Determine the [x, y] coordinate at the center of the cell enclosing the given text.  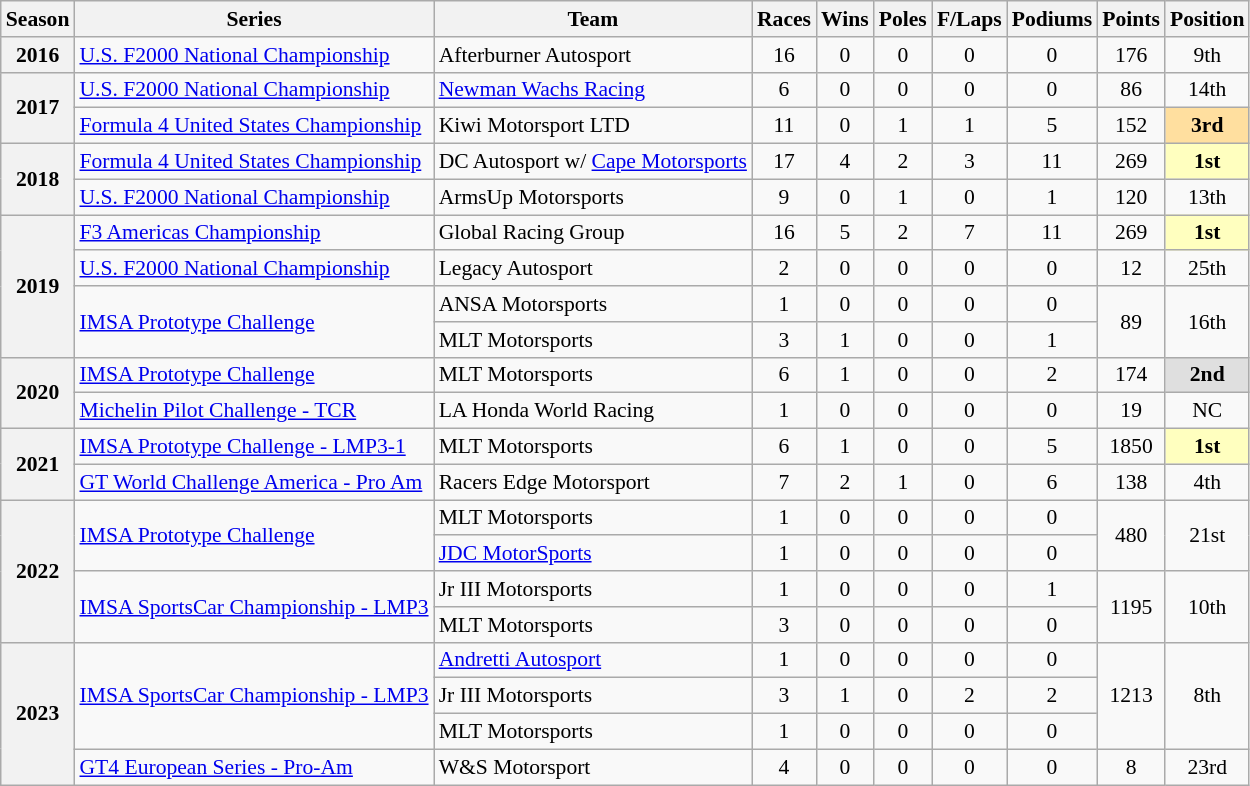
F3 Americas Championship [254, 233]
10th [1207, 606]
120 [1131, 197]
NC [1207, 411]
JDC MotorSports [593, 554]
176 [1131, 55]
Position [1207, 19]
13th [1207, 197]
Global Racing Group [593, 233]
1195 [1131, 606]
152 [1131, 126]
2018 [38, 180]
Andretti Autosport [593, 660]
Michelin Pilot Challenge - TCR [254, 411]
3rd [1207, 126]
DC Autosport w/ Cape Motorsports [593, 162]
LA Honda World Racing [593, 411]
Afterburner Autosport [593, 55]
174 [1131, 375]
2017 [38, 108]
Wins [845, 19]
Poles [903, 19]
W&S Motorsport [593, 767]
2022 [38, 571]
GT4 European Series - Pro-Am [254, 767]
Points [1131, 19]
2023 [38, 713]
Season [38, 19]
14th [1207, 90]
8th [1207, 696]
16th [1207, 322]
IMSA Prototype Challenge - LMP3-1 [254, 447]
138 [1131, 482]
9 [784, 197]
12 [1131, 269]
GT World Challenge America - Pro Am [254, 482]
89 [1131, 322]
ANSA Motorsports [593, 304]
F/Laps [970, 19]
2019 [38, 286]
Racers Edge Motorsport [593, 482]
1850 [1131, 447]
86 [1131, 90]
ArmsUp Motorsports [593, 197]
480 [1131, 536]
2021 [38, 464]
Races [784, 19]
2016 [38, 55]
Kiwi Motorsport LTD [593, 126]
19 [1131, 411]
1213 [1131, 696]
21st [1207, 536]
Legacy Autosport [593, 269]
Podiums [1052, 19]
Newman Wachs Racing [593, 90]
Team [593, 19]
25th [1207, 269]
Series [254, 19]
17 [784, 162]
8 [1131, 767]
2020 [38, 392]
4th [1207, 482]
23rd [1207, 767]
9th [1207, 55]
2nd [1207, 375]
